Identify which cell holds the provided text, then report its [X, Y] central coordinate. 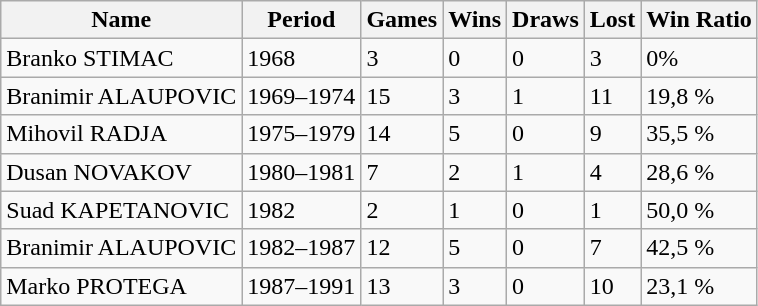
23,1 % [700, 286]
1969–1974 [302, 96]
Win Ratio [700, 20]
0% [700, 58]
Suad KAPETANOVIC [122, 210]
Marko PROTEGA [122, 286]
35,5 % [700, 134]
Mihovil RADJA [122, 134]
11 [612, 96]
Draws [546, 20]
Name [122, 20]
42,5 % [700, 248]
1975–1979 [302, 134]
Wins [475, 20]
Branko STIMAC [122, 58]
1980–1981 [302, 172]
Games [402, 20]
Dusan NOVAKOV [122, 172]
4 [612, 172]
13 [402, 286]
9 [612, 134]
1982 [302, 210]
1987–1991 [302, 286]
14 [402, 134]
28,6 % [700, 172]
50,0 % [700, 210]
10 [612, 286]
Period [302, 20]
15 [402, 96]
Lost [612, 20]
1968 [302, 58]
1982–1987 [302, 248]
12 [402, 248]
19,8 % [700, 96]
